Determine the (X, Y) coordinate at the center of the cell enclosing the given text.  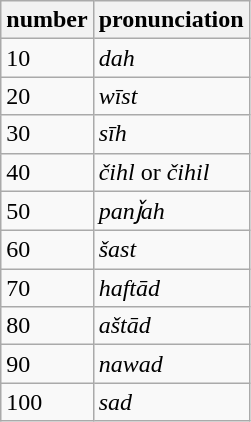
nawad (171, 364)
sad (171, 402)
čihl or čihil (171, 172)
pronunciation (171, 20)
80 (47, 326)
40 (47, 172)
haftād (171, 288)
aštād (171, 326)
20 (47, 96)
50 (47, 211)
100 (47, 402)
panǰah (171, 211)
70 (47, 288)
wīst (171, 96)
30 (47, 134)
šast (171, 250)
dah (171, 58)
90 (47, 364)
10 (47, 58)
number (47, 20)
60 (47, 250)
sīh (171, 134)
